Return (x, y) of the center of cell containing provided text 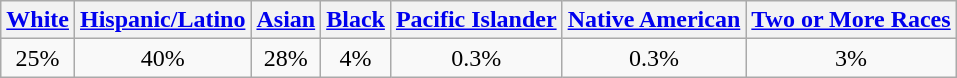
Asian (286, 20)
Pacific Islander (476, 20)
Hispanic/Latino (162, 20)
40% (162, 58)
Two or More Races (851, 20)
25% (38, 58)
Native American (654, 20)
Black (356, 20)
4% (356, 58)
3% (851, 58)
28% (286, 58)
White (38, 20)
